From the cell containing the given text, extract its center point as (x, y) coordinate. 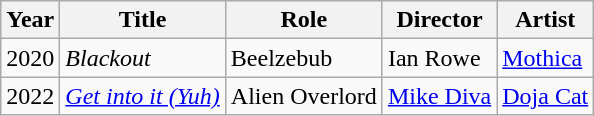
Mike Diva (439, 96)
Get into it (Yuh) (143, 96)
Role (304, 20)
2022 (30, 96)
Ian Rowe (439, 58)
Doja Cat (546, 96)
Artist (546, 20)
Blackout (143, 58)
2020 (30, 58)
Director (439, 20)
Beelzebub (304, 58)
Mothica (546, 58)
Alien Overlord (304, 96)
Title (143, 20)
Year (30, 20)
